Detect which cell encompasses the target text, then output its [X, Y] center coordinate. 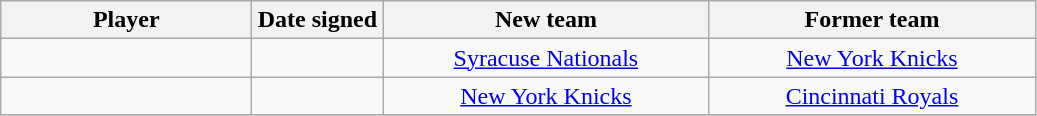
Cincinnati Royals [872, 96]
New team [546, 20]
Date signed [318, 20]
Player [126, 20]
Syracuse Nationals [546, 58]
Former team [872, 20]
